From the cell containing the given text, extract its center point as [x, y] coordinate. 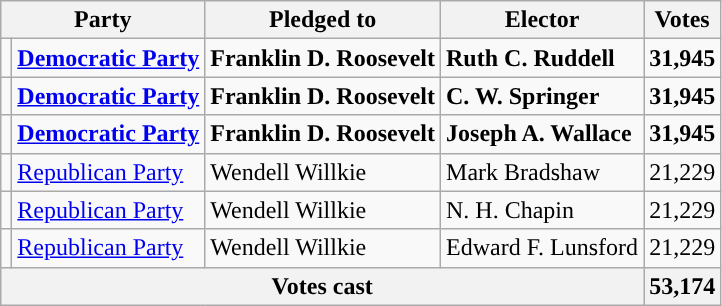
C. W. Springer [542, 96]
Votes cast [322, 286]
Joseph A. Wallace [542, 134]
Party [103, 20]
Elector [542, 20]
53,174 [682, 286]
Mark Bradshaw [542, 172]
Votes [682, 20]
Edward F. Lunsford [542, 248]
N. H. Chapin [542, 210]
Pledged to [323, 20]
Ruth C. Ruddell [542, 58]
